Provide the (X, Y) coordinate of the cell's center where the given text is located.  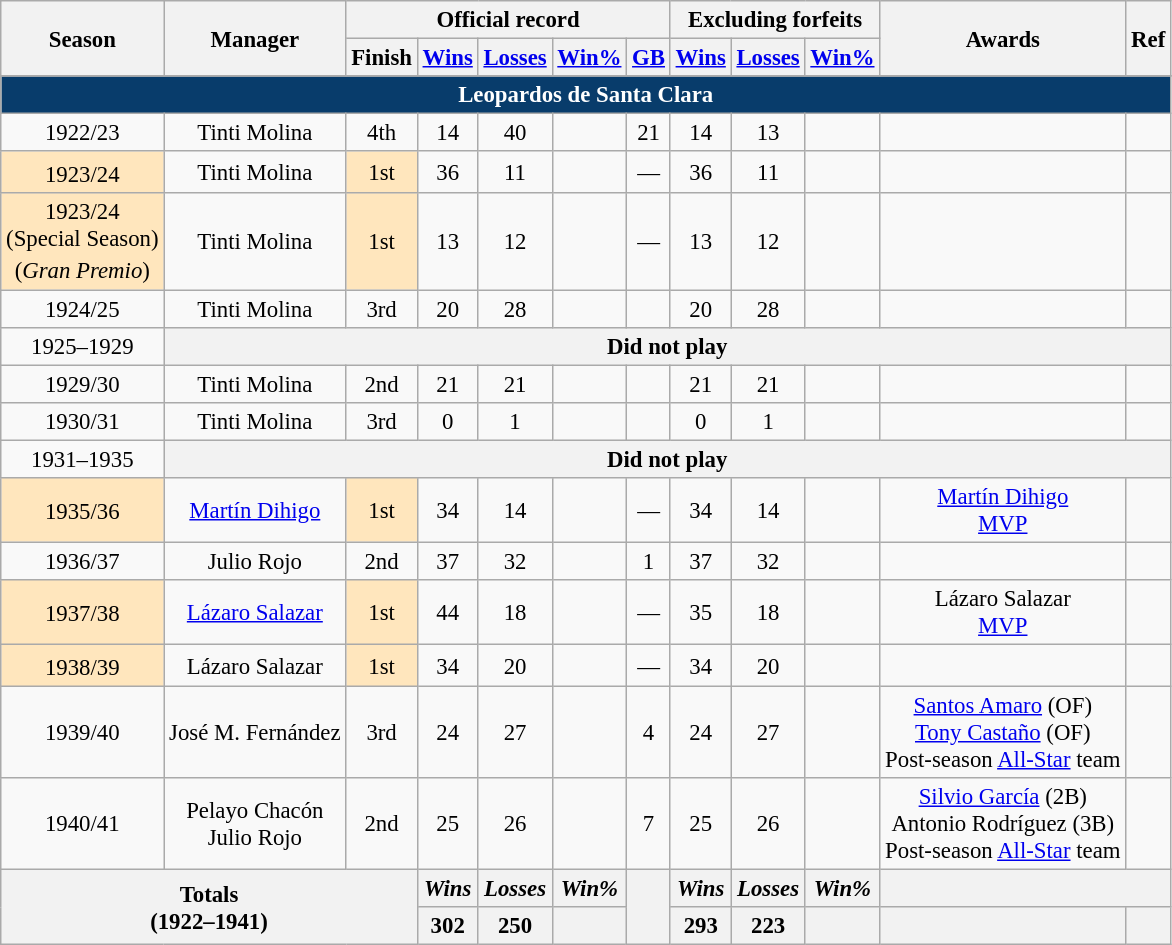
1938/39 (82, 665)
293 (700, 926)
1922/23 (82, 133)
Martín Dihigo (255, 510)
1930/31 (82, 421)
Manager (255, 38)
Excluding forfeits (775, 20)
Season (82, 38)
1936/37 (82, 561)
44 (448, 612)
Finish (382, 58)
1924/25 (82, 309)
Martín DihigoMVP (1003, 510)
Lázaro SalazarMVP (1003, 612)
Ref (1148, 38)
1923/24(Special Season)(Gran Premio) (82, 242)
1929/30 (82, 384)
4th (382, 133)
7 (649, 824)
35 (700, 612)
Julio Rojo (255, 561)
Leopardos de Santa Clara (586, 95)
1940/41 (82, 824)
1923/24 (82, 172)
Silvio García (2B)Antonio Rodríguez (3B)Post-season All-Star team (1003, 824)
1937/38 (82, 612)
1935/36 (82, 510)
José M. Fernández (255, 733)
Awards (1003, 38)
Pelayo ChacónJulio Rojo (255, 824)
GB (649, 58)
40 (515, 133)
250 (515, 926)
223 (768, 926)
Official record (508, 20)
302 (448, 926)
1931–1935 (82, 459)
1925–1929 (82, 346)
1939/40 (82, 733)
Santos Amaro (OF)Tony Castaño (OF)Post-season All-Star team (1003, 733)
4 (649, 733)
Totals(1922–1941) (210, 908)
